Pinpoint the cell where the given text exists, returning its (X, Y) midpoint coordinate. 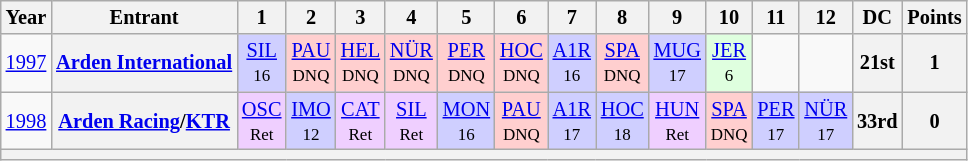
2 (310, 17)
PERDNQ (466, 63)
A1R16 (572, 63)
0 (935, 121)
11 (776, 17)
8 (622, 17)
A1R17 (572, 121)
OSCRet (262, 121)
CATRet (360, 121)
6 (522, 17)
SILRet (412, 121)
MON16 (466, 121)
HUNRet (678, 121)
HELDNQ (360, 63)
PER17 (776, 121)
1998 (26, 121)
NÜR17 (826, 121)
Arden Racing/KTR (144, 121)
Year (26, 17)
1997 (26, 63)
Arden International (144, 63)
SIL16 (262, 63)
21st (877, 63)
HOCDNQ (522, 63)
NÜRDNQ (412, 63)
HOC18 (622, 121)
IMO12 (310, 121)
JER6 (729, 63)
3 (360, 17)
12 (826, 17)
9 (678, 17)
MUG17 (678, 63)
10 (729, 17)
Points (935, 17)
DC (877, 17)
5 (466, 17)
4 (412, 17)
33rd (877, 121)
7 (572, 17)
Entrant (144, 17)
